Detect which cell encompasses the target text, then output its [X, Y] center coordinate. 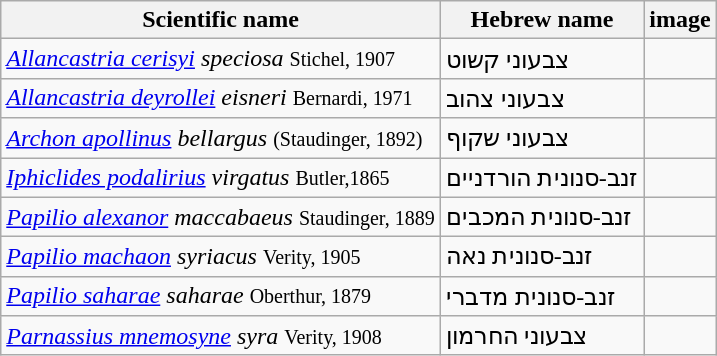
זנב-סנונית המכבים [542, 217]
Parnassius mnemosyne syra Verity, 1908 [220, 336]
Papilio saharae saharae Oberthur, 1879 [220, 296]
זנב-סנונית נאה [542, 257]
זנב-סנונית הורדניים [542, 178]
צבעוני קשוט [542, 59]
Papilio machaon syriacus Verity, 1905 [220, 257]
זנב-סנונית מדברי [542, 296]
Scientific name [220, 20]
צבעוני שקוף [542, 138]
Archon apollinus bellargus (Staudinger, 1892) [220, 138]
Papilio alexanor maccabaeus Staudinger, 1889 [220, 217]
Iphiclides podalirius virgatus Butler,1865 [220, 178]
image [680, 20]
צבעוני צהוב [542, 98]
Hebrew name [542, 20]
Allancastria deyrollei eisneri Bernardi, 1971 [220, 98]
צבעוני החרמון [542, 336]
Allancastria cerisyi speciosa Stichel, 1907 [220, 59]
